Detect which cell encompasses the target text, then output its [X, Y] center coordinate. 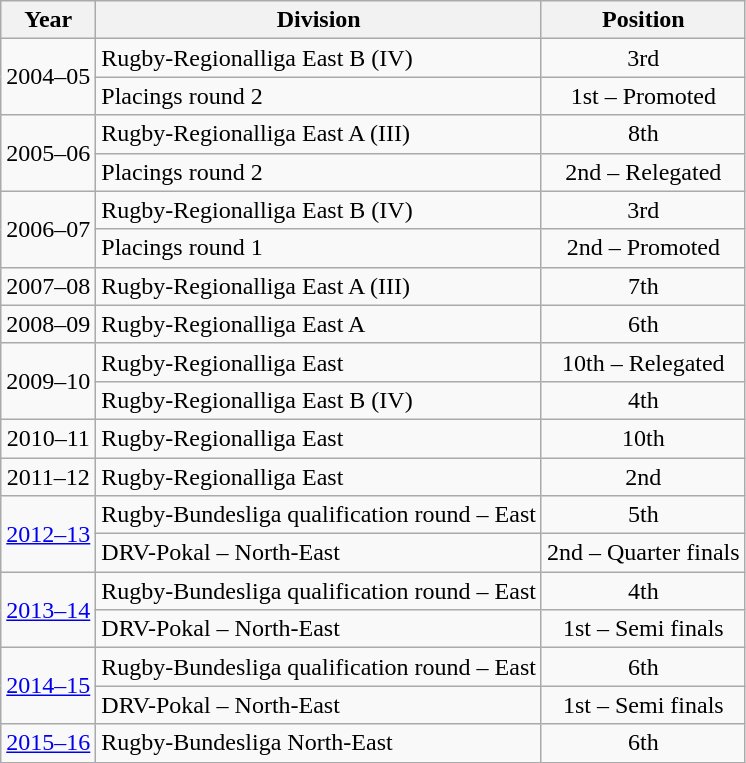
2005–06 [48, 153]
7th [643, 286]
5th [643, 515]
10th [643, 438]
2nd – Promoted [643, 248]
8th [643, 134]
Placings round 1 [319, 248]
2011–12 [48, 477]
1st – Promoted [643, 96]
Rugby-Bundesliga North-East [319, 743]
2nd – Quarter finals [643, 553]
2008–09 [48, 324]
2009–10 [48, 381]
2010–11 [48, 438]
2007–08 [48, 286]
10th – Relegated [643, 362]
2nd [643, 477]
Rugby-Regionalliga East A [319, 324]
2013–14 [48, 610]
2012–13 [48, 534]
2014–15 [48, 686]
2nd – Relegated [643, 172]
Year [48, 20]
2006–07 [48, 229]
Position [643, 20]
2004–05 [48, 77]
Division [319, 20]
2015–16 [48, 743]
